For the text-containing cell, return its midpoint in [X, Y] coordinate format. 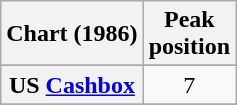
US Cashbox [72, 85]
7 [189, 85]
Chart (1986) [72, 34]
Peakposition [189, 34]
